Pinpoint the cell where the given text exists, returning its [x, y] midpoint coordinate. 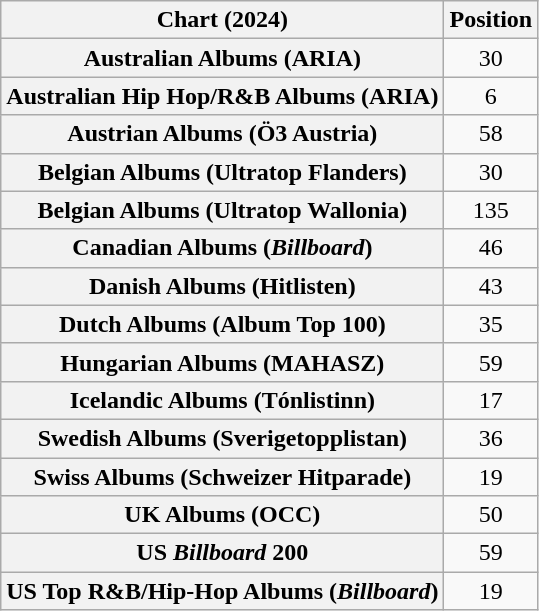
Dutch Albums (Album Top 100) [222, 324]
US Billboard 200 [222, 553]
Chart (2024) [222, 20]
6 [491, 96]
Icelandic Albums (Tónlistinn) [222, 400]
Swedish Albums (Sverigetopplistan) [222, 438]
US Top R&B/Hip-Hop Albums (Billboard) [222, 591]
UK Albums (OCC) [222, 515]
36 [491, 438]
Belgian Albums (Ultratop Wallonia) [222, 210]
Australian Albums (ARIA) [222, 58]
Position [491, 20]
Austrian Albums (Ö3 Austria) [222, 134]
Swiss Albums (Schweizer Hitparade) [222, 477]
43 [491, 286]
135 [491, 210]
50 [491, 515]
Danish Albums (Hitlisten) [222, 286]
17 [491, 400]
35 [491, 324]
Australian Hip Hop/R&B Albums (ARIA) [222, 96]
Hungarian Albums (MAHASZ) [222, 362]
Canadian Albums (Billboard) [222, 248]
46 [491, 248]
58 [491, 134]
Belgian Albums (Ultratop Flanders) [222, 172]
